For the text-containing cell, return its midpoint in [X, Y] coordinate format. 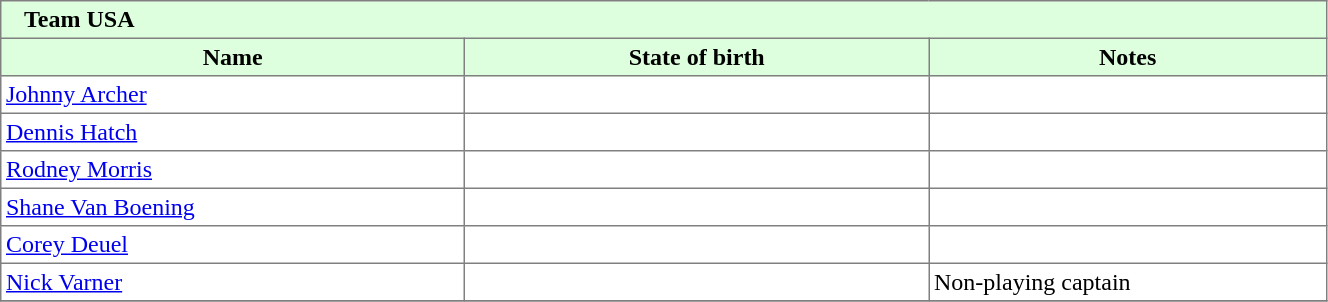
Dennis Hatch [233, 132]
Johnny Archer [233, 95]
Name [233, 57]
Notes [1128, 57]
Nick Varner [233, 282]
Non-playing captain [1128, 282]
Rodney Morris [233, 170]
Corey Deuel [233, 245]
Shane Van Boening [233, 207]
State of birth [697, 57]
Team USA [664, 20]
